Provide the [X, Y] coordinate of the cell's center where the given text is located.  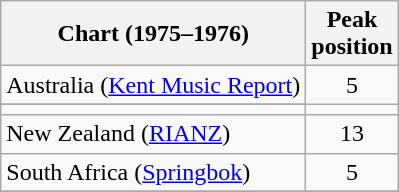
13 [352, 134]
Chart (1975–1976) [154, 34]
South Africa (Springbok) [154, 172]
Peakposition [352, 34]
New Zealand (RIANZ) [154, 134]
Australia (Kent Music Report) [154, 85]
